For the text-containing cell, return its midpoint in (x, y) coordinate format. 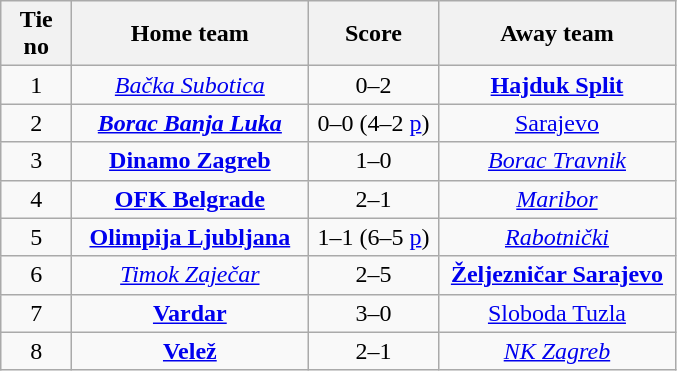
Bačka Subotica (190, 85)
Home team (190, 34)
Sarajevo (557, 123)
Rabotnički (557, 237)
0–2 (374, 85)
3 (36, 161)
Vardar (190, 313)
2 (36, 123)
Hajduk Split (557, 85)
6 (36, 275)
2–5 (374, 275)
Dinamo Zagreb (190, 161)
Željezničar Sarajevo (557, 275)
1–0 (374, 161)
0–0 (4–2 p) (374, 123)
Timok Zaječar (190, 275)
NK Zagreb (557, 351)
8 (36, 351)
7 (36, 313)
1 (36, 85)
OFK Belgrade (190, 199)
Velež (190, 351)
Maribor (557, 199)
5 (36, 237)
Score (374, 34)
Away team (557, 34)
Borac Banja Luka (190, 123)
4 (36, 199)
Sloboda Tuzla (557, 313)
1–1 (6–5 p) (374, 237)
Borac Travnik (557, 161)
Olimpija Ljubljana (190, 237)
Tie no (36, 34)
3–0 (374, 313)
